Pinpoint the cell where the given text exists, returning its (X, Y) midpoint coordinate. 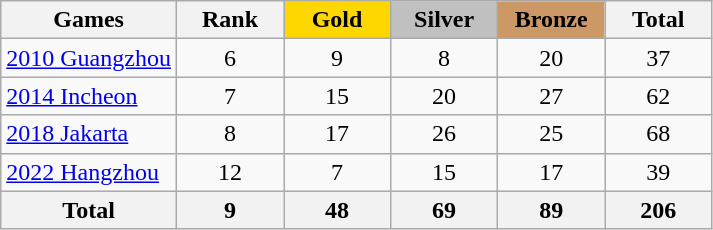
89 (552, 210)
69 (444, 210)
206 (658, 210)
Rank (230, 20)
68 (658, 134)
37 (658, 58)
Silver (444, 20)
48 (338, 210)
39 (658, 172)
2014 Incheon (89, 96)
Bronze (552, 20)
27 (552, 96)
62 (658, 96)
6 (230, 58)
25 (552, 134)
Gold (338, 20)
2010 Guangzhou (89, 58)
Games (89, 20)
12 (230, 172)
2022 Hangzhou (89, 172)
26 (444, 134)
2018 Jakarta (89, 134)
